Return (X, Y) of the center of cell containing provided text 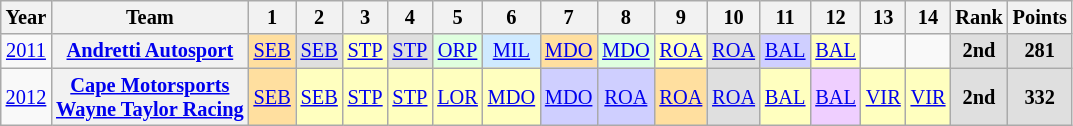
6 (512, 17)
11 (785, 17)
5 (457, 17)
MIL (512, 51)
10 (734, 17)
332 (1040, 97)
LOR (457, 97)
ORP (457, 51)
3 (366, 17)
2 (320, 17)
2011 (26, 51)
Cape MotorsportsWayne Taylor Racing (150, 97)
2012 (26, 97)
Andretti Autosport (150, 51)
12 (835, 17)
7 (568, 17)
281 (1040, 51)
Points (1040, 17)
9 (682, 17)
Year (26, 17)
4 (410, 17)
8 (626, 17)
Team (150, 17)
13 (884, 17)
1 (272, 17)
14 (928, 17)
Rank (978, 17)
